Detect which cell encompasses the target text, then output its (x, y) center coordinate. 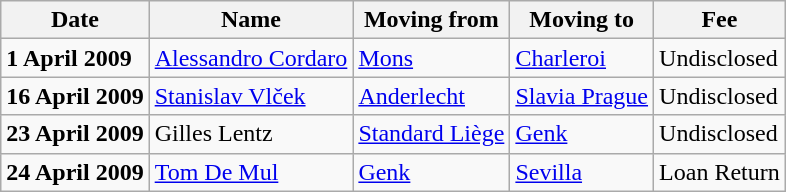
Fee (720, 20)
16 April 2009 (75, 96)
Alessandro Cordaro (251, 58)
23 April 2009 (75, 134)
Moving to (582, 20)
Tom De Mul (251, 172)
Slavia Prague (582, 96)
Charleroi (582, 58)
Standard Liège (432, 134)
Moving from (432, 20)
24 April 2009 (75, 172)
Date (75, 20)
Stanislav Vlček (251, 96)
Mons (432, 58)
Loan Return (720, 172)
Name (251, 20)
Anderlecht (432, 96)
Gilles Lentz (251, 134)
Sevilla (582, 172)
1 April 2009 (75, 58)
